Determine the (x, y) coordinate at the center of the cell enclosing the given text.  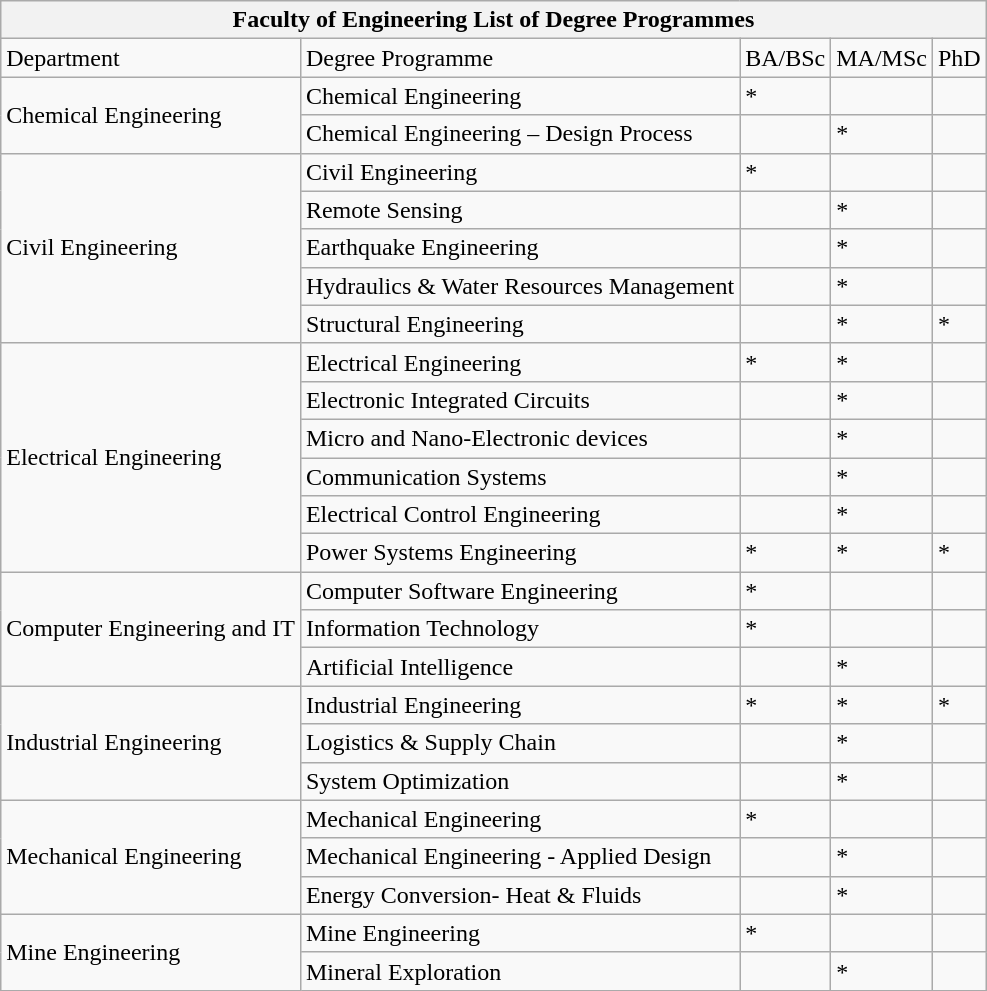
Department (151, 58)
Micro and Nano-Electronic devices (520, 438)
Faculty of Engineering List of Degree Programmes (494, 20)
Mineral Exploration (520, 971)
Mechanical Engineering - Applied Design (520, 857)
Computer Engineering and IT (151, 629)
Earthquake Engineering (520, 248)
Remote Sensing (520, 210)
MA/MSc (882, 58)
Logistics & Supply Chain (520, 743)
System Optimization (520, 781)
Energy Conversion- Heat & Fluids (520, 895)
Structural Engineering (520, 324)
Electrical Control Engineering (520, 515)
Communication Systems (520, 477)
Artificial Intelligence (520, 667)
Information Technology (520, 629)
BA/BSc (786, 58)
Power Systems Engineering (520, 553)
Degree Programme (520, 58)
PhD (959, 58)
Chemical Engineering – Design Process (520, 134)
Electronic Integrated Circuits (520, 400)
Hydraulics & Water Resources Management (520, 286)
Computer Software Engineering (520, 591)
